Pinpoint the cell where the given text exists, returning its (x, y) midpoint coordinate. 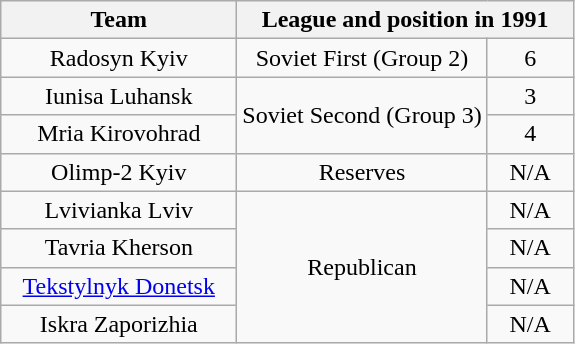
Reserves (362, 172)
Lvivianka Lviv (119, 210)
Tavria Kherson (119, 248)
Republican (362, 267)
Mria Kirovohrad (119, 134)
6 (530, 58)
Tekstylnyk Donetsk (119, 286)
Soviet First (Group 2) (362, 58)
3 (530, 96)
League and position in 1991 (405, 20)
Soviet Second (Group 3) (362, 115)
Olimp-2 Kyiv (119, 172)
Iskra Zaporizhia (119, 324)
Iunisa Luhansk (119, 96)
Radosyn Kyiv (119, 58)
Team (119, 20)
4 (530, 134)
